Detect which cell encompasses the target text, then output its (X, Y) center coordinate. 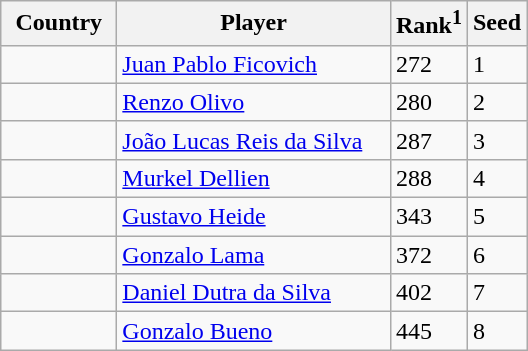
402 (428, 293)
Gonzalo Lama (254, 255)
Player (254, 24)
Renzo Olivo (254, 102)
445 (428, 331)
7 (496, 293)
280 (428, 102)
288 (428, 178)
Rank1 (428, 24)
372 (428, 255)
Gustavo Heide (254, 217)
1 (496, 64)
Country (59, 24)
6 (496, 255)
Gonzalo Bueno (254, 331)
Seed (496, 24)
Daniel Dutra da Silva (254, 293)
2 (496, 102)
4 (496, 178)
272 (428, 64)
287 (428, 140)
3 (496, 140)
Juan Pablo Ficovich (254, 64)
Murkel Dellien (254, 178)
343 (428, 217)
8 (496, 331)
5 (496, 217)
João Lucas Reis da Silva (254, 140)
